Provide the [x, y] coordinate of the cell's center where the given text is located.  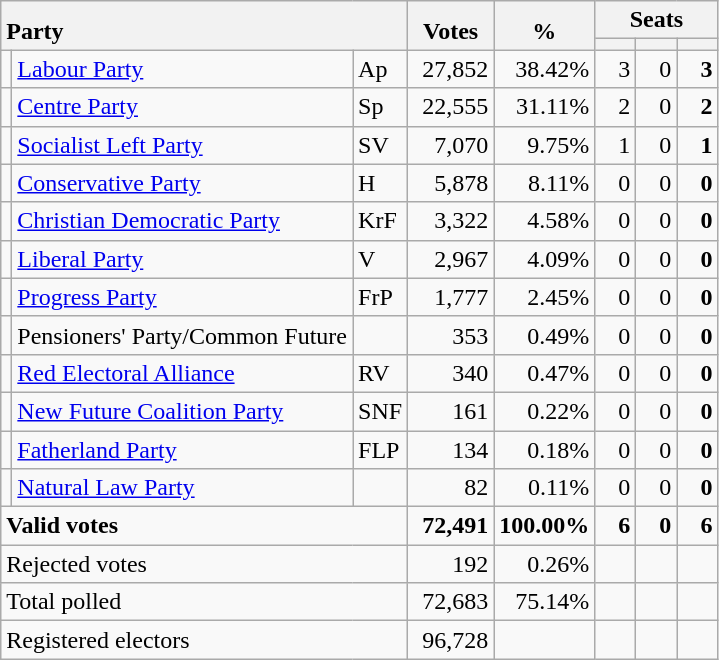
Ap [380, 69]
Fatherland Party [182, 449]
96,728 [451, 640]
RV [380, 373]
7,070 [451, 145]
New Future Coalition Party [182, 411]
9.75% [544, 145]
0.11% [544, 488]
340 [451, 373]
134 [451, 449]
0.22% [544, 411]
Total polled [204, 602]
V [380, 259]
2,967 [451, 259]
72,683 [451, 602]
75.14% [544, 602]
Conservative Party [182, 183]
Pensioners' Party/Common Future [182, 335]
0.18% [544, 449]
Socialist Left Party [182, 145]
5,878 [451, 183]
27,852 [451, 69]
0.49% [544, 335]
H [380, 183]
SV [380, 145]
0.26% [544, 564]
22,555 [451, 107]
31.11% [544, 107]
38.42% [544, 69]
SNF [380, 411]
Liberal Party [182, 259]
Labour Party [182, 69]
FrP [380, 297]
82 [451, 488]
4.58% [544, 221]
Rejected votes [204, 564]
Votes [451, 26]
Natural Law Party [182, 488]
% [544, 26]
72,491 [451, 526]
161 [451, 411]
1,777 [451, 297]
2.45% [544, 297]
Seats [656, 20]
Party [204, 26]
0.47% [544, 373]
353 [451, 335]
Progress Party [182, 297]
Registered electors [204, 640]
FLP [380, 449]
100.00% [544, 526]
Centre Party [182, 107]
4.09% [544, 259]
Valid votes [204, 526]
KrF [380, 221]
Red Electoral Alliance [182, 373]
192 [451, 564]
8.11% [544, 183]
Christian Democratic Party [182, 221]
Sp [380, 107]
3,322 [451, 221]
